Search for the cell housing the specified text and yield its (X, Y) center coordinate. 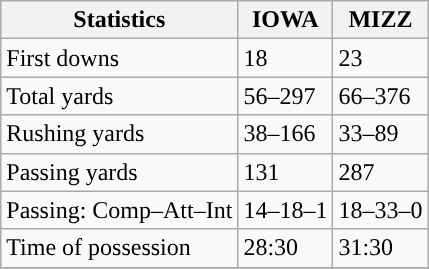
23 (380, 58)
38–166 (286, 134)
56–297 (286, 96)
Time of possession (120, 248)
31:30 (380, 248)
Rushing yards (120, 134)
131 (286, 172)
Passing: Comp–Att–Int (120, 210)
66–376 (380, 96)
IOWA (286, 20)
First downs (120, 58)
28:30 (286, 248)
18 (286, 58)
14–18–1 (286, 210)
33–89 (380, 134)
18–33–0 (380, 210)
Total yards (120, 96)
Passing yards (120, 172)
Statistics (120, 20)
287 (380, 172)
MIZZ (380, 20)
